Detect which cell encompasses the target text, then output its [x, y] center coordinate. 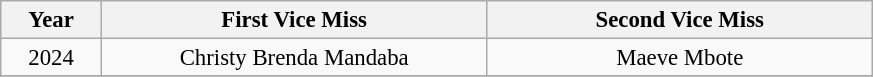
Maeve Mbote [680, 58]
Christy Brenda Mandaba [294, 58]
First Vice Miss [294, 20]
Year [52, 20]
Second Vice Miss [680, 20]
2024 [52, 58]
